Extract the (x, y) coordinate from the center of the cell holding the provided text.  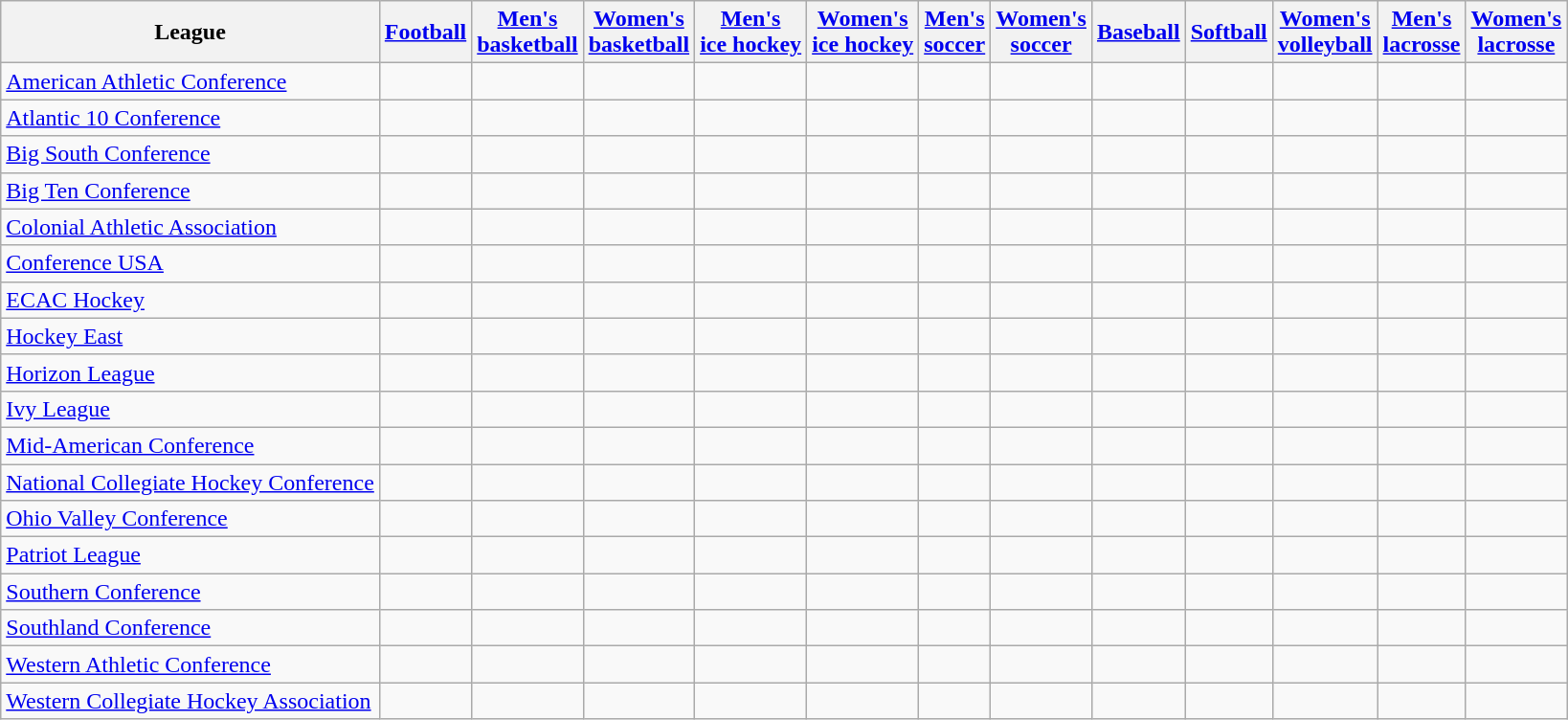
Mid-American Conference (190, 445)
Western Collegiate Hockey Association (190, 701)
Horizon League (190, 372)
Men's lacrosse (1422, 33)
Southern Conference (190, 592)
Women's soccer (1042, 33)
Men's ice hockey (750, 33)
National Collegiate Hockey Conference (190, 482)
Patriot League (190, 555)
Ohio Valley Conference (190, 519)
Big Ten Conference (190, 191)
League (190, 33)
Men's basketball (527, 33)
Women'slacrosse (1516, 33)
Ivy League (190, 409)
Women's basketball (638, 33)
Atlantic 10 Conference (190, 118)
Southland Conference (190, 628)
Western Athletic Conference (190, 664)
Women's ice hockey (863, 33)
Men's soccer (955, 33)
Softball (1229, 33)
Football (425, 33)
Big South Conference (190, 154)
ECAC Hockey (190, 300)
Hockey East (190, 336)
Conference USA (190, 263)
Colonial Athletic Association (190, 227)
American Athletic Conference (190, 81)
Baseball (1138, 33)
Women's volleyball (1325, 33)
